Search for the cell housing the specified text and yield its (X, Y) center coordinate. 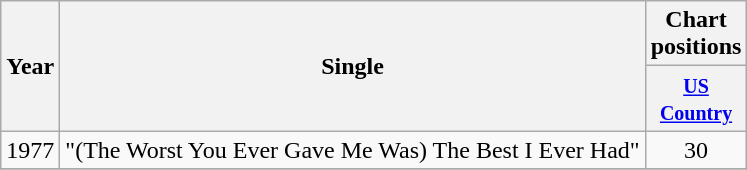
1977 (30, 150)
US Country (696, 98)
Year (30, 66)
Single (352, 66)
30 (696, 150)
Chart positions (696, 34)
"(The Worst You Ever Gave Me Was) The Best I Ever Had" (352, 150)
